Output the (x, y) coordinate of the center of the cell containing the given text.  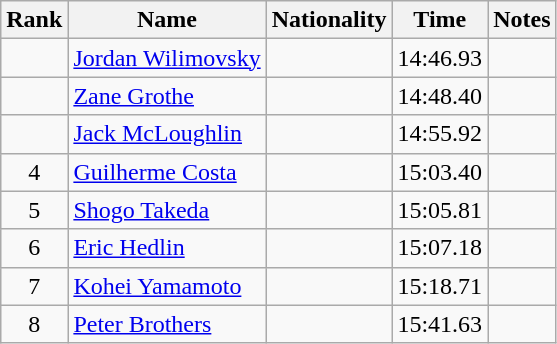
Name (167, 20)
Jack McLoughlin (167, 134)
7 (34, 286)
14:55.92 (440, 134)
14:48.40 (440, 96)
Time (440, 20)
Jordan Wilimovsky (167, 58)
Rank (34, 20)
Kohei Yamamoto (167, 286)
Zane Grothe (167, 96)
14:46.93 (440, 58)
Notes (522, 20)
Nationality (329, 20)
Eric Hedlin (167, 248)
15:03.40 (440, 172)
8 (34, 324)
4 (34, 172)
5 (34, 210)
15:07.18 (440, 248)
Guilherme Costa (167, 172)
15:05.81 (440, 210)
15:18.71 (440, 286)
15:41.63 (440, 324)
6 (34, 248)
Shogo Takeda (167, 210)
Peter Brothers (167, 324)
